Search for the cell housing the specified text and yield its [X, Y] center coordinate. 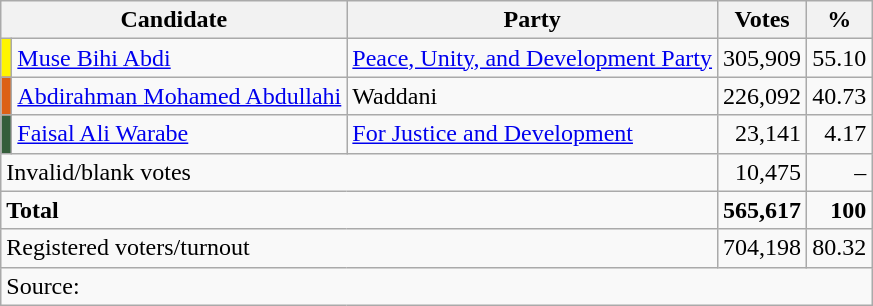
704,198 [762, 248]
80.32 [840, 248]
4.17 [840, 134]
Total [360, 210]
Source: [436, 286]
Abdirahman Mohamed Abdullahi [180, 96]
Peace, Unity, and Development Party [532, 58]
40.73 [840, 96]
Votes [762, 20]
Muse Bihi Abdi [180, 58]
% [840, 20]
226,092 [762, 96]
Faisal Ali Warabe [180, 134]
For Justice and Development [532, 134]
Waddani [532, 96]
– [840, 172]
10,475 [762, 172]
Invalid/blank votes [360, 172]
23,141 [762, 134]
100 [840, 210]
Party [532, 20]
Candidate [174, 20]
305,909 [762, 58]
565,617 [762, 210]
Registered voters/turnout [360, 248]
55.10 [840, 58]
